Scan for the cell matching the given text and deliver its [X, Y] coordinate at center. 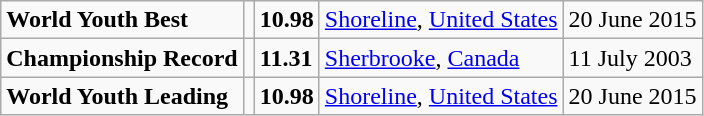
World Youth Leading [122, 96]
11 July 2003 [632, 58]
11.31 [286, 58]
Sherbrooke, Canada [441, 58]
World Youth Best [122, 20]
Championship Record [122, 58]
